Identify which cell holds the provided text, then report its [X, Y] central coordinate. 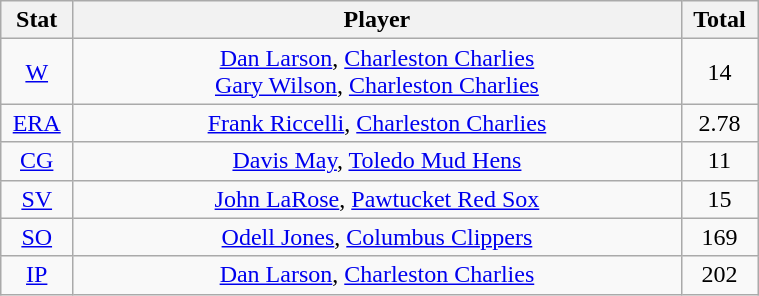
W [37, 72]
169 [719, 237]
SO [37, 237]
Stat [37, 20]
202 [719, 275]
2.78 [719, 123]
Davis May, Toledo Mud Hens [378, 161]
CG [37, 161]
John LaRose, Pawtucket Red Sox [378, 199]
14 [719, 72]
SV [37, 199]
Dan Larson, Charleston Charlies Gary Wilson, Charleston Charlies [378, 72]
11 [719, 161]
Total [719, 20]
15 [719, 199]
ERA [37, 123]
Frank Riccelli, Charleston Charlies [378, 123]
Dan Larson, Charleston Charlies [378, 275]
Odell Jones, Columbus Clippers [378, 237]
Player [378, 20]
IP [37, 275]
